Capture the cell that displays the provided text and extract its (X, Y) central coordinate. 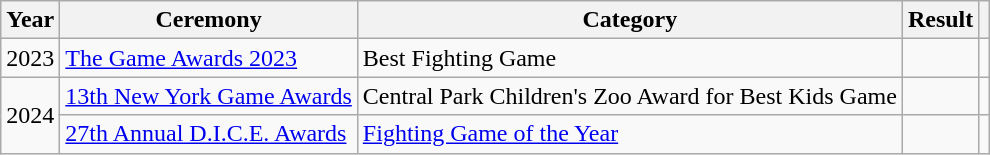
Ceremony (209, 20)
Central Park Children's Zoo Award for Best Kids Game (630, 96)
Best Fighting Game (630, 58)
Year (30, 20)
The Game Awards 2023 (209, 58)
Fighting Game of the Year (630, 134)
13th New York Game Awards (209, 96)
2023 (30, 58)
27th Annual D.I.C.E. Awards (209, 134)
Category (630, 20)
2024 (30, 115)
Result (940, 20)
